Locate the cell with the specified text and output its [x, y] center coordinate. 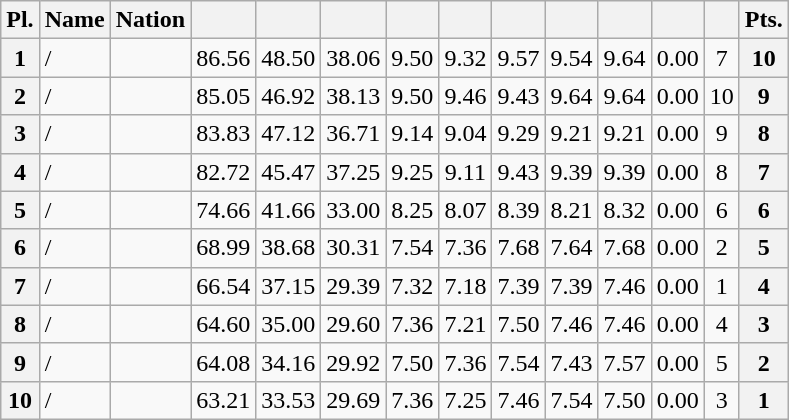
64.60 [224, 324]
68.99 [224, 248]
85.05 [224, 96]
9.57 [518, 58]
36.71 [354, 134]
7.18 [466, 286]
7.25 [466, 400]
86.56 [224, 58]
64.08 [224, 362]
8.25 [412, 210]
7.64 [572, 248]
8.39 [518, 210]
9.54 [572, 58]
34.16 [288, 362]
9.11 [466, 172]
41.66 [288, 210]
46.92 [288, 96]
38.06 [354, 58]
8.07 [466, 210]
8.32 [624, 210]
7.21 [466, 324]
47.12 [288, 134]
38.13 [354, 96]
Name [74, 20]
29.39 [354, 286]
9.25 [412, 172]
29.60 [354, 324]
82.72 [224, 172]
30.31 [354, 248]
35.00 [288, 324]
48.50 [288, 58]
37.25 [354, 172]
29.92 [354, 362]
Pl. [20, 20]
63.21 [224, 400]
74.66 [224, 210]
7.57 [624, 362]
7.43 [572, 362]
9.46 [466, 96]
Nation [150, 20]
9.32 [466, 58]
9.14 [412, 134]
33.53 [288, 400]
9.29 [518, 134]
33.00 [354, 210]
9.04 [466, 134]
7.32 [412, 286]
37.15 [288, 286]
Pts. [764, 20]
66.54 [224, 286]
8.21 [572, 210]
83.83 [224, 134]
38.68 [288, 248]
29.69 [354, 400]
45.47 [288, 172]
